Determine the (X, Y) coordinate at the center of the cell enclosing the given text.  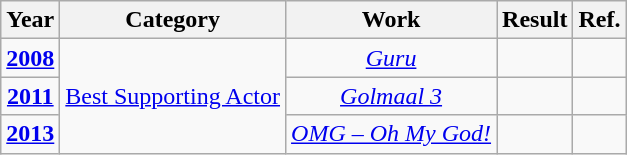
Year (30, 20)
Category (173, 20)
Work (392, 20)
2011 (30, 96)
2013 (30, 134)
Best Supporting Actor (173, 96)
Ref. (600, 20)
Golmaal 3 (392, 96)
OMG – Oh My God! (392, 134)
Guru (392, 58)
Result (535, 20)
2008 (30, 58)
